Output the (X, Y) coordinate of the center of the cell containing the given text.  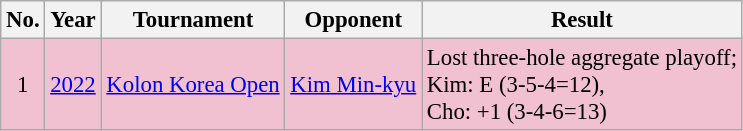
Result (582, 20)
Lost three-hole aggregate playoff;Kim: E (3-5-4=12),Cho: +1 (3-4-6=13) (582, 85)
No. (23, 20)
2022 (73, 85)
Tournament (193, 20)
Opponent (354, 20)
Year (73, 20)
1 (23, 85)
Kim Min-kyu (354, 85)
Kolon Korea Open (193, 85)
